Determine the (X, Y) coordinate at the center of the cell enclosing the given text.  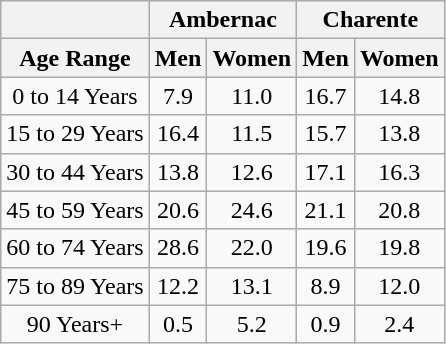
Ambernac (222, 20)
20.6 (178, 210)
11.0 (252, 96)
14.8 (399, 96)
Age Range (75, 58)
19.8 (399, 248)
90 Years+ (75, 324)
11.5 (252, 134)
30 to 44 Years (75, 172)
0 to 14 Years (75, 96)
16.4 (178, 134)
13.1 (252, 286)
15.7 (326, 134)
19.6 (326, 248)
24.6 (252, 210)
60 to 74 Years (75, 248)
12.0 (399, 286)
21.1 (326, 210)
15 to 29 Years (75, 134)
0.5 (178, 324)
45 to 59 Years (75, 210)
2.4 (399, 324)
75 to 89 Years (75, 286)
7.9 (178, 96)
12.6 (252, 172)
12.2 (178, 286)
28.6 (178, 248)
22.0 (252, 248)
17.1 (326, 172)
5.2 (252, 324)
20.8 (399, 210)
Charente (370, 20)
16.7 (326, 96)
0.9 (326, 324)
8.9 (326, 286)
16.3 (399, 172)
